Search for the cell housing the specified text and yield its (X, Y) center coordinate. 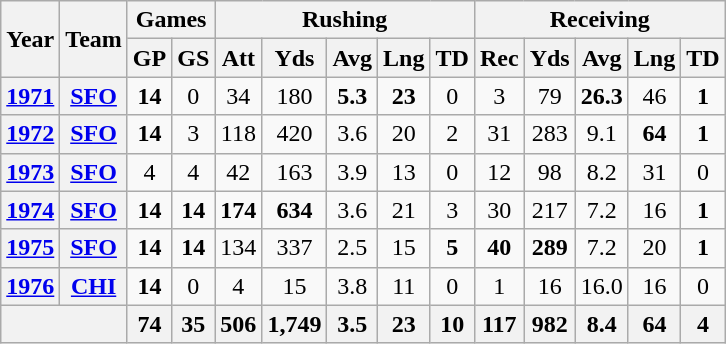
21 (404, 210)
1975 (30, 248)
35 (194, 324)
289 (550, 248)
1,749 (294, 324)
1974 (30, 210)
118 (238, 134)
420 (294, 134)
42 (238, 172)
16.0 (602, 286)
46 (654, 96)
1971 (30, 96)
40 (499, 248)
Rushing (345, 20)
34 (238, 96)
1972 (30, 134)
5.3 (352, 96)
74 (149, 324)
Att (238, 58)
Games (170, 20)
GS (194, 58)
3.9 (352, 172)
79 (550, 96)
117 (499, 324)
174 (238, 210)
12 (499, 172)
8.4 (602, 324)
2 (452, 134)
506 (238, 324)
2.5 (352, 248)
GP (149, 58)
337 (294, 248)
163 (294, 172)
1973 (30, 172)
134 (238, 248)
3.8 (352, 286)
Rec (499, 58)
11 (404, 286)
98 (550, 172)
180 (294, 96)
30 (499, 210)
1976 (30, 286)
217 (550, 210)
982 (550, 324)
8.2 (602, 172)
CHI (94, 286)
26.3 (602, 96)
9.1 (602, 134)
283 (550, 134)
5 (452, 248)
10 (452, 324)
13 (404, 172)
634 (294, 210)
Receiving (600, 20)
3.5 (352, 324)
Year (30, 39)
Team (94, 39)
